Capture the cell that displays the provided text and extract its [X, Y] central coordinate. 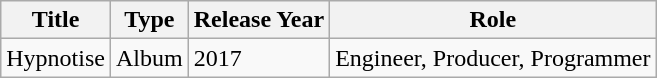
Role [493, 20]
Type [149, 20]
2017 [258, 58]
Release Year [258, 20]
Hypnotise [56, 58]
Engineer, Producer, Programmer [493, 58]
Album [149, 58]
Title [56, 20]
